Identify which cell holds the provided text, then report its (X, Y) central coordinate. 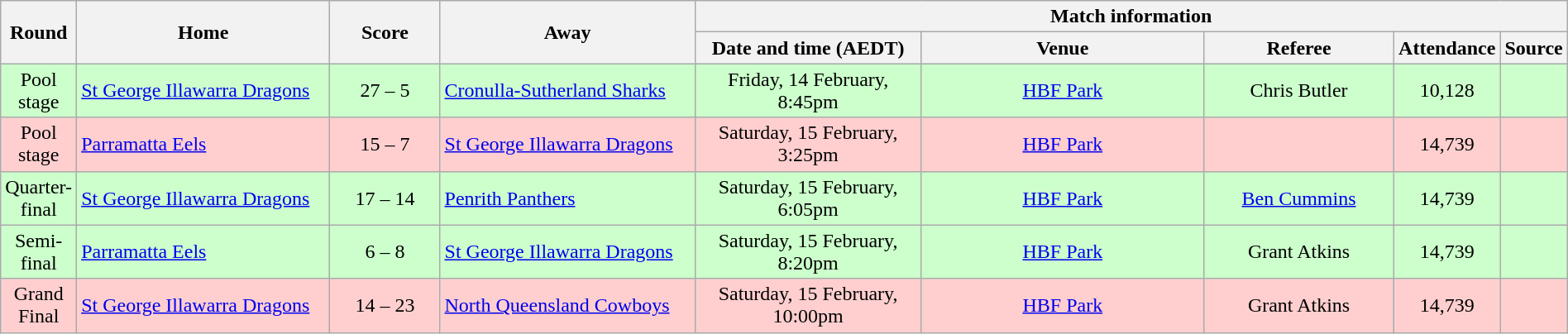
15 – 7 (385, 144)
Referee (1299, 48)
Saturday, 15 February, 6:05pm (808, 198)
Chris Butler (1299, 91)
Quarter-final (39, 198)
Date and time (AEDT) (808, 48)
Score (385, 32)
Semi-final (39, 251)
Match information (1131, 17)
Attendance (1447, 48)
Saturday, 15 February, 8:20pm (808, 251)
6 – 8 (385, 251)
Away (567, 32)
10,128 (1447, 91)
27 – 5 (385, 91)
Saturday, 15 February, 10:00pm (808, 306)
Source (1533, 48)
Friday, 14 February, 8:45pm (808, 91)
North Queensland Cowboys (567, 306)
Ben Cummins (1299, 198)
17 – 14 (385, 198)
Saturday, 15 February, 3:25pm (808, 144)
Venue (1063, 48)
Round (39, 32)
Penrith Panthers (567, 198)
Grand Final (39, 306)
Home (203, 32)
Cronulla-Sutherland Sharks (567, 91)
14 – 23 (385, 306)
